Pinpoint the cell where the given text exists, returning its [X, Y] midpoint coordinate. 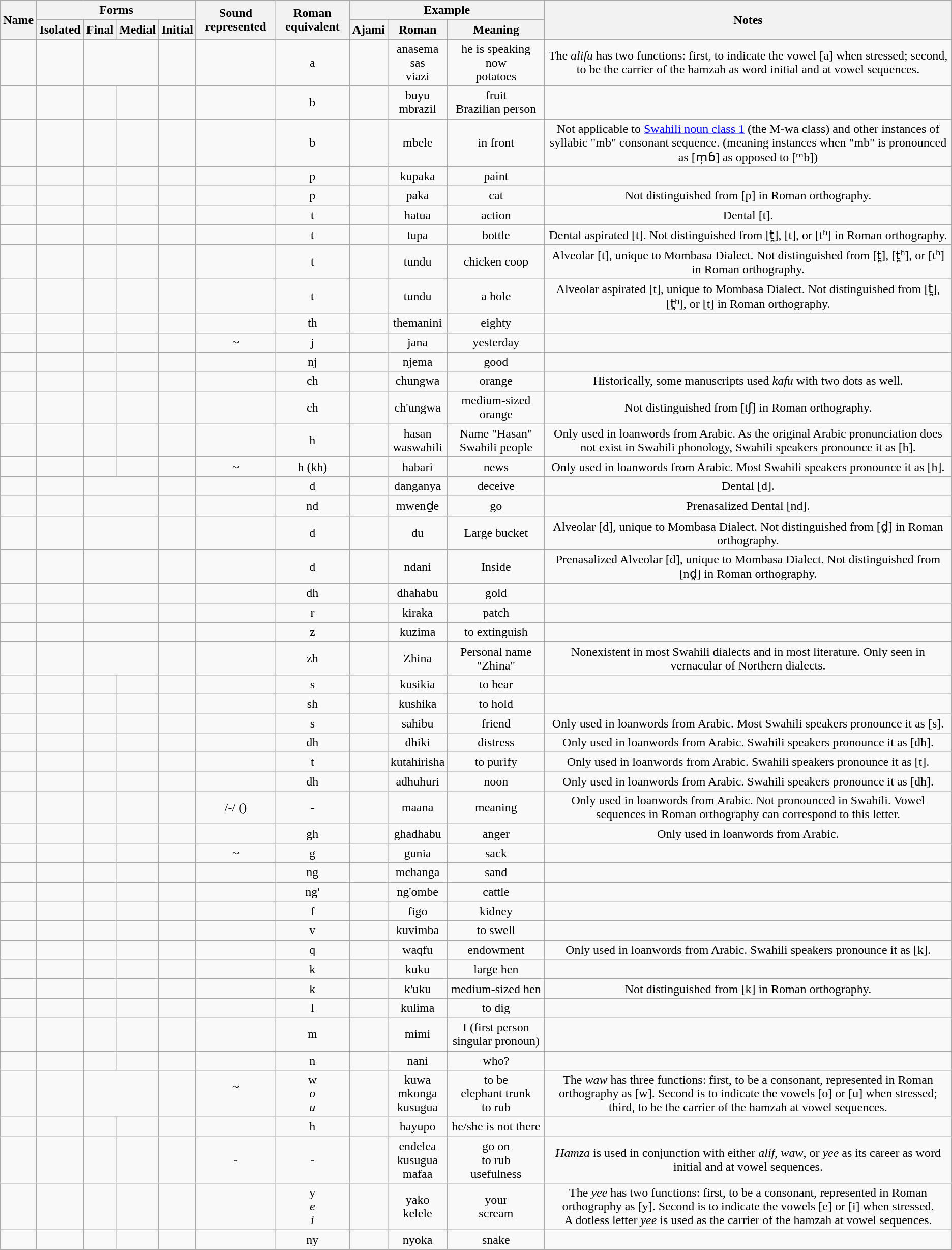
kuwamkongakusugua [418, 1094]
Sound represented [235, 20]
anger [496, 834]
chicken coop [496, 261]
Nonexistent in most Swahili dialects and in most literature. Only seen in vernacular of Northern dialects. [749, 658]
kiraka [418, 613]
kupaka [418, 177]
habari [418, 467]
medium-sized orange [496, 407]
mbele [418, 143]
Not distinguished from [tʃ] in Roman orthography. [749, 407]
ndani [418, 567]
yourscream [496, 1207]
yesterday [496, 342]
sand [496, 873]
large hen [496, 969]
cat [496, 196]
Medial [137, 30]
gh [313, 834]
Dental [d]. [749, 486]
sh [313, 704]
friend [496, 723]
Initial [177, 30]
kusikia [418, 684]
th [313, 323]
medium-sized hen [496, 989]
a [313, 63]
adhuhuri [418, 781]
ng' [313, 892]
meaning [496, 808]
Hamza is used in conjunction with either alif, waw, or yee as its career as word initial and at vowel sequences. [749, 1160]
mchanga [418, 873]
Large bucket [496, 533]
eighty [496, 323]
kuvimba [418, 931]
gunia [418, 853]
buyumbrazil [418, 103]
nyoka [418, 1240]
I (first person singular pronoun) [496, 1034]
Alveolar [d], unique to Mombasa Dialect. Not distinguished from [d̪] in Roman orthography. [749, 533]
paint [496, 177]
kutahirisha [418, 762]
Only used in loanwords from Arabic. As the original Arabic pronunciation does not exist in Swahili phonology, Swahili speakers pronounce it as [h]. [749, 441]
nj [313, 362]
dhiki [418, 743]
orange [496, 381]
hatua [418, 215]
dhahabu [418, 593]
q [313, 950]
maana [418, 808]
Alveolar aspirated [t], unique to Mombasa Dialect. Not distinguished from [t̪], [t̪ʰ], or [t] in Roman orthography. [749, 296]
Meaning [496, 30]
ng'ombe [418, 892]
chungwa [418, 381]
Not distinguished from [k] in Roman orthography. [749, 989]
sack [496, 853]
Roman equivalent [313, 20]
he/she is not there [496, 1127]
kuzima [418, 632]
Only used in loanwords from Arabic. [749, 834]
paka [418, 196]
Historically, some manuscripts used kafu with two dots as well. [749, 381]
to dig [496, 1008]
Notes [749, 20]
Final [100, 30]
mwenḏe [418, 506]
Not distinguished from [p] in Roman orthography. [749, 196]
endeleakusuguamafaa [418, 1160]
n [313, 1061]
njema [418, 362]
go [496, 506]
l [313, 1008]
wou [313, 1094]
Only used in loanwords from Arabic. Swahili speakers pronounce it as [k]. [749, 950]
jana [418, 342]
patch [496, 613]
kulima [418, 1008]
hayupo [418, 1127]
Isolated [60, 30]
ch'ungwa [418, 407]
Alveolar [t], unique to Mombasa Dialect. Not distinguished from [t̪], [t̪ʰ], or [tʰ] in Roman orthography. [749, 261]
kidney [496, 911]
news [496, 467]
ny [313, 1240]
h (kh) [313, 467]
kushika [418, 704]
Example [447, 10]
Roman [418, 30]
m [313, 1034]
nani [418, 1061]
r [313, 613]
fruitBrazilian person [496, 103]
tupa [418, 235]
ghadhabu [418, 834]
yakokelele [418, 1207]
to purify [496, 762]
to hold [496, 704]
nd [313, 506]
themanini [418, 323]
who? [496, 1061]
g [313, 853]
Only used in loanwords from Arabic. Swahili speakers pronounce it as [t]. [749, 762]
to beelephant trunkto rub [496, 1094]
Only used in loanwords from Arabic. Most Swahili speakers pronounce it as [h]. [749, 467]
ng [313, 873]
sahibu [418, 723]
to extinguish [496, 632]
kuku [418, 969]
endowment [496, 950]
action [496, 215]
mimi [418, 1034]
deceive [496, 486]
to hear [496, 684]
zh [313, 658]
f [313, 911]
go onto rubusefulness [496, 1160]
Dental [t]. [749, 215]
Ajami [368, 30]
good [496, 362]
Inside [496, 567]
Prenasalized Dental [nd]. [749, 506]
du [418, 533]
to swell [496, 931]
Name "Hasan"Swahili people [496, 441]
distress [496, 743]
Zhina [418, 658]
figo [418, 911]
snake [496, 1240]
Only used in loanwords from Arabic. Not pronounced in Swahili. Vowel sequences in Roman orthography can correspond to this letter. [749, 808]
Only used in loanwords from Arabic. Most Swahili speakers pronounce it as [s]. [749, 723]
Prenasalized Alveolar [d], unique to Mombasa Dialect. Not distinguished from [nd̪] in Roman orthography. [749, 567]
Dental aspirated [t]. Not distinguished from [t̪], [t], or [tʰ] in Roman orthography. [749, 235]
in front [496, 143]
z [313, 632]
gold [496, 593]
j [313, 342]
he is speakingnowpotatoes [496, 63]
cattle [496, 892]
Forms [116, 10]
danganya [418, 486]
/-/ () [235, 808]
Name [18, 20]
yei [313, 1207]
a hole [496, 296]
bottle [496, 235]
anasemasasviazi [418, 63]
waqfu [418, 950]
noon [496, 781]
Personal name "Zhina" [496, 658]
k'uku [418, 989]
v [313, 931]
hasanwaswahili [418, 441]
